Return (X, Y) of the center of cell containing provided text 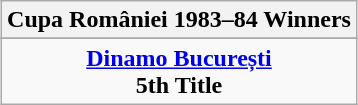
Dinamo București5th Title (180, 72)
Cupa României 1983–84 Winners (180, 20)
